Provide the [x, y] coordinate of the cell's center where the given text is located.  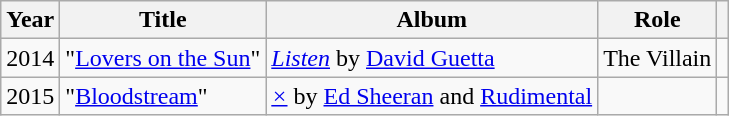
Listen by David Guetta [432, 58]
Album [432, 20]
Year [30, 20]
Title [163, 20]
2014 [30, 58]
The Villain [658, 58]
× by Ed Sheeran and Rudimental [432, 96]
"Lovers on the Sun" [163, 58]
Role [658, 20]
2015 [30, 96]
"Bloodstream" [163, 96]
